Scan for the cell matching the given text and deliver its (X, Y) coordinate at center. 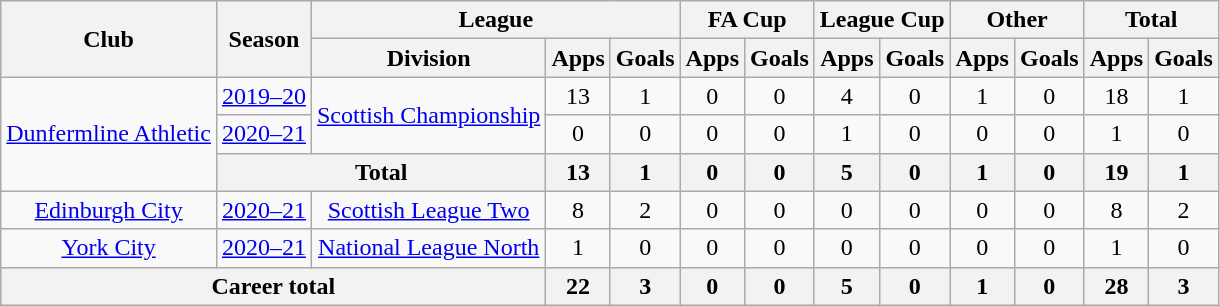
Division (428, 58)
Edinburgh City (109, 210)
28 (1116, 286)
Other (1017, 20)
Club (109, 39)
Scottish Championship (428, 115)
League Cup (882, 20)
York City (109, 248)
19 (1116, 172)
22 (578, 286)
4 (846, 96)
National League North (428, 248)
FA Cup (747, 20)
18 (1116, 96)
Season (264, 39)
Dunfermline Athletic (109, 134)
Scottish League Two (428, 210)
League (496, 20)
2019–20 (264, 96)
Career total (274, 286)
